Return the (x, y) coordinate for the center point of the cell that contains the specified text.  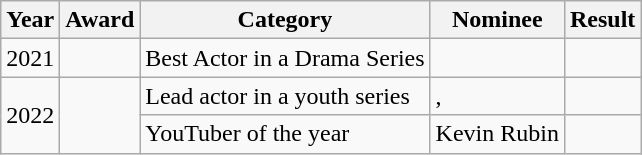
Year (30, 20)
, (497, 96)
Award (100, 20)
2022 (30, 115)
Kevin Rubin (497, 134)
Lead actor in a youth series (285, 96)
Nominee (497, 20)
YouTuber of the year (285, 134)
2021 (30, 58)
Result (602, 20)
Best Actor in a Drama Series (285, 58)
Category (285, 20)
